For the text-containing cell, return its midpoint in [x, y] coordinate format. 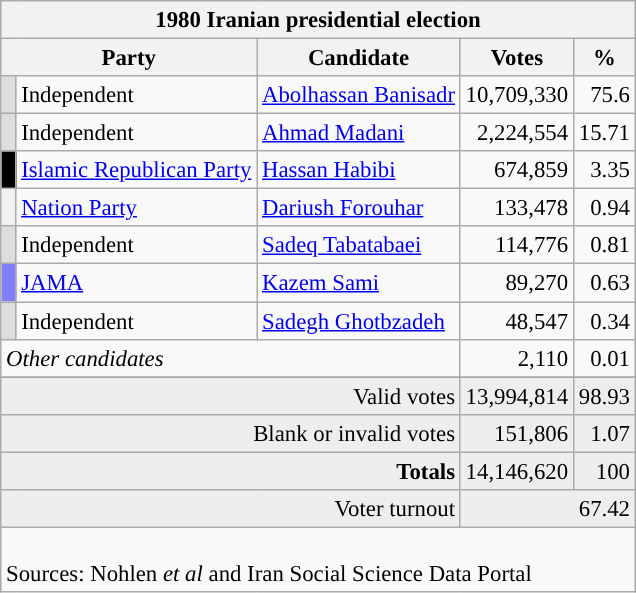
Totals [231, 471]
0.94 [604, 208]
Sadegh Ghotbzadeh [359, 321]
674,859 [516, 170]
100 [604, 471]
Valid votes [231, 396]
Islamic Republican Party [136, 170]
0.81 [604, 245]
1.07 [604, 433]
89,270 [516, 283]
13,994,814 [516, 396]
151,806 [516, 433]
133,478 [516, 208]
Voter turnout [231, 509]
Kazem Sami [359, 283]
14,146,620 [516, 471]
Party [129, 58]
Blank or invalid votes [231, 433]
% [604, 58]
1980 Iranian presidential election [318, 20]
Other candidates [231, 358]
15.71 [604, 133]
Sadeq Tabatabaei [359, 245]
2,110 [516, 358]
Hassan Habibi [359, 170]
3.35 [604, 170]
Candidate [359, 58]
JAMA [136, 283]
10,709,330 [516, 95]
Abolhassan Banisadr [359, 95]
2,224,554 [516, 133]
Ahmad Madani [359, 133]
Nation Party [136, 208]
114,776 [516, 245]
0.01 [604, 358]
0.34 [604, 321]
Votes [516, 58]
Sources: Nohlen et al and Iran Social Science Data Portal [318, 560]
48,547 [516, 321]
67.42 [548, 509]
98.93 [604, 396]
Dariush Forouhar [359, 208]
0.63 [604, 283]
75.6 [604, 95]
